Extract the (X, Y) coordinate from the center of the cell holding the provided text.  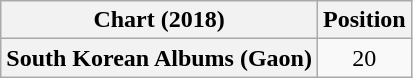
20 (364, 58)
Chart (2018) (160, 20)
Position (364, 20)
South Korean Albums (Gaon) (160, 58)
